For the text-containing cell, return its midpoint in (X, Y) coordinate format. 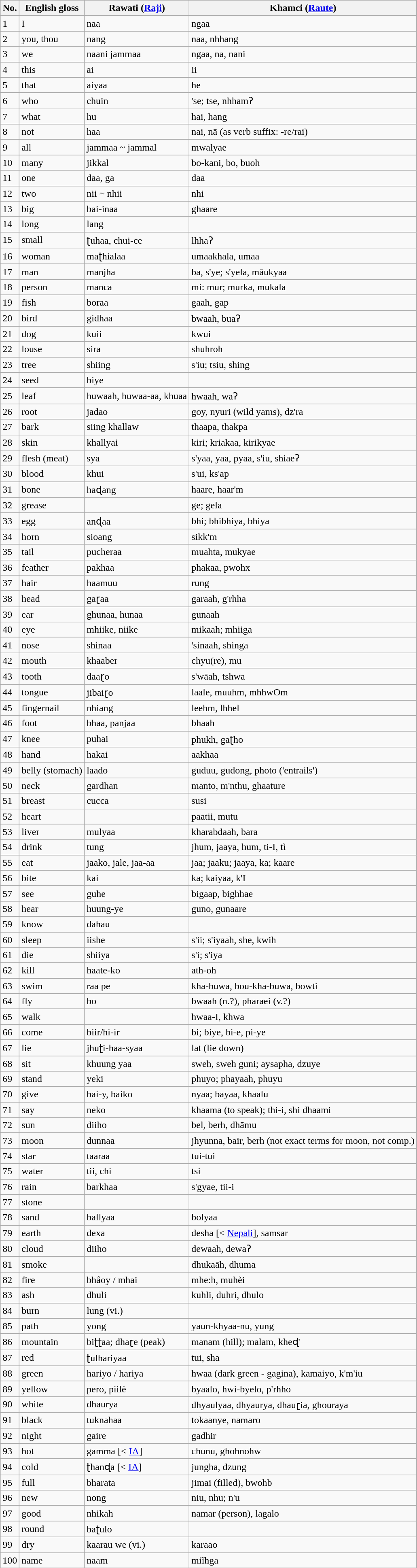
33 (10, 521)
naam (137, 1560)
many (52, 163)
21 (10, 334)
s'iu; tsiu, shing (303, 365)
nyaa; bayaa, khaalu (303, 1094)
leaf (52, 396)
hot (52, 1451)
66 (10, 1032)
what (52, 117)
67 (10, 1048)
jikkal (137, 163)
naani jammaa (137, 54)
kwui (303, 334)
jaa; jaaku; jaaya, ka; kaare (303, 863)
45 (10, 708)
goy, nyuri (wild yams), dz'ra (303, 412)
phuyo; phayaah, phuyu (303, 1079)
bwaah (n.?), pharaei (v.?) (303, 1001)
daa, ga (137, 178)
tui, sha (303, 1358)
horn (52, 537)
94 (10, 1467)
jimai (filled), bwohb (303, 1483)
ba, s'ye; s'yela, māukyaa (303, 272)
39 (10, 614)
yeki (137, 1079)
4 (10, 70)
naa (137, 23)
bi; biye, bi-e, pi-ye (303, 1032)
white (52, 1404)
nai, nā (as verb suffix: -re/rai) (303, 132)
89 (10, 1389)
raa pe (137, 986)
24 (10, 380)
90 (10, 1404)
tail (52, 552)
know (52, 924)
57 (10, 893)
he (303, 85)
walk (52, 1017)
water (52, 1171)
lie (52, 1048)
mouth (52, 661)
small (52, 240)
29 (10, 458)
two (52, 193)
ath-oh (303, 971)
skin (52, 442)
miĩhga (303, 1560)
58 (10, 909)
bo-kani, bo, buoh (303, 163)
mhe:h, muhèi (303, 1280)
tuknahaa (137, 1420)
bai-y, baiko (137, 1094)
41 (10, 645)
63 (10, 986)
manca (137, 287)
sioang (137, 537)
dahau (137, 924)
gadhir (303, 1436)
ngaa, na, nani (303, 54)
khaaber (137, 661)
59 (10, 924)
gidhaa (137, 318)
knee (52, 739)
54 (10, 847)
hear (52, 909)
Rawati (Raji) (137, 8)
bark (52, 427)
lang (137, 224)
12 (10, 193)
6 (10, 101)
jibaiɽo (137, 692)
baʈulo (137, 1529)
11 (10, 178)
tooth (52, 676)
stone (52, 1202)
44 (10, 692)
tsi (303, 1171)
mountain (52, 1342)
muahta, mukyae (303, 552)
belly (stomach) (52, 770)
drink (52, 847)
neck (52, 786)
cloud (52, 1249)
taaraa (137, 1156)
dry (52, 1545)
egg (52, 521)
paatii, mutu (303, 816)
nong (137, 1498)
lhhaʔ (303, 240)
khuung yaa (137, 1063)
96 (10, 1498)
tree (52, 365)
yaun-khyaa-nu, yung (303, 1326)
red (52, 1358)
3 (10, 54)
ka; kaiyaa, k'I (303, 878)
ear (52, 614)
gaire (137, 1436)
cold (52, 1467)
mikaah; mhiiga (303, 630)
shuhroh (303, 349)
ballyaa (137, 1217)
dunnaa (137, 1141)
new (52, 1498)
root (52, 412)
ii (303, 70)
sun (52, 1125)
65 (10, 1017)
80 (10, 1249)
jaako, jale, jaa-aa (137, 863)
haate-ko (137, 971)
English gloss (52, 8)
daaɽo (137, 676)
bone (52, 490)
good (52, 1513)
namar (person), lagalo (303, 1513)
1 (10, 23)
sya (137, 458)
lung (vi.) (137, 1311)
mi: mur; murka, mukala (303, 287)
pakhaa (137, 567)
pucheraa (137, 552)
88 (10, 1373)
biye (137, 380)
17 (10, 272)
mulyaa (137, 832)
78 (10, 1217)
you, thou (52, 39)
haare, haar'm (303, 490)
niu, nhu; n'u (303, 1498)
biir/hi-ir (137, 1032)
81 (10, 1264)
s'i; s'iya (303, 955)
Khamci (Raute) (303, 8)
susi (303, 801)
25 (10, 396)
'sinaah, shinga (303, 645)
ghaare (303, 209)
yong (137, 1326)
phukh, gaʈho (303, 739)
phakaa, pwohx (303, 567)
all (52, 147)
who (52, 101)
bird (52, 318)
92 (10, 1436)
kaarau we (vi.) (137, 1545)
khallyai (137, 442)
guduu, gudong, photo ('entrails') (303, 770)
karaao (303, 1545)
hand (52, 755)
28 (10, 442)
60 (10, 939)
head (52, 599)
hu (137, 117)
86 (10, 1342)
swim (52, 986)
42 (10, 661)
bel, berh, dhāmu (303, 1125)
liver (52, 832)
star (52, 1156)
38 (10, 599)
dhukaāh, dhuma (303, 1264)
huung-ye (137, 909)
dhuli (137, 1295)
hwaa-I, khwa (303, 1017)
long (52, 224)
desha [< Nepali], samsar (303, 1233)
rain (52, 1187)
foot (52, 723)
fly (52, 1001)
87 (10, 1358)
49 (10, 770)
eye (52, 630)
76 (10, 1187)
ʈuhaa, chui-ce (137, 240)
85 (10, 1326)
93 (10, 1451)
56 (10, 878)
32 (10, 505)
rung (303, 583)
fingernail (52, 708)
mhiike, niike (137, 630)
dexa (137, 1233)
30 (10, 474)
tongue (52, 692)
dewaah, dewaʔ (303, 1249)
byaalo, hwi-byelo, p'rhho (303, 1389)
aiyaa (137, 85)
louse (52, 349)
die (52, 955)
puhai (137, 739)
woman (52, 256)
16 (10, 256)
36 (10, 567)
23 (10, 365)
nose (52, 645)
cucca (137, 801)
moon (52, 1141)
seed (52, 380)
maʈhialaa (137, 256)
bwaah, buaʔ (303, 318)
aakhaa (303, 755)
come (52, 1032)
feather (52, 567)
s'wāah, tshwa (303, 676)
37 (10, 583)
hariyo / hariya (137, 1373)
hair (52, 583)
chuin (137, 101)
7 (10, 117)
garaah, g'rhha (303, 599)
97 (10, 1513)
full (52, 1483)
26 (10, 412)
62 (10, 971)
46 (10, 723)
dog (52, 334)
path (52, 1326)
'se; tse, nhhamʔ (303, 101)
siing khallaw (137, 427)
name (52, 1560)
bai-inaa (137, 209)
sikk'm (303, 537)
s'yaa, yaa, pyaa, s'iu, shiaeʔ (303, 458)
8 (10, 132)
smoke (52, 1264)
manto, m'nthu, ghaature (303, 786)
stand (52, 1079)
bite (52, 878)
75 (10, 1171)
naa, nhhang (303, 39)
43 (10, 676)
71 (10, 1110)
big (52, 209)
95 (10, 1483)
13 (10, 209)
10 (10, 163)
14 (10, 224)
68 (10, 1063)
barkhaa (137, 1187)
79 (10, 1233)
mwalyae (303, 147)
shiing (137, 365)
hakai (137, 755)
say (52, 1110)
nhi (303, 193)
this (52, 70)
74 (10, 1156)
bhaa, panjaa (137, 723)
black (52, 1420)
22 (10, 349)
73 (10, 1141)
bhaah (303, 723)
dhaurya (137, 1404)
sand (52, 1217)
72 (10, 1125)
leehm, lhhel (303, 708)
flesh (meat) (52, 458)
61 (10, 955)
48 (10, 755)
grease (52, 505)
haamuu (137, 583)
fish (52, 302)
kiri; kriakaa, kirikyae (303, 442)
70 (10, 1094)
bhi; bhibhiya, bhiya (303, 521)
bhåoy / mhai (137, 1280)
guno, gunaare (303, 909)
biʈʈaa; dhaɽe (peak) (137, 1342)
that (52, 85)
hwaah, waʔ (303, 396)
20 (10, 318)
sleep (52, 939)
laado (137, 770)
green (52, 1373)
round (52, 1529)
give (52, 1094)
boraa (137, 302)
tii, chi (137, 1171)
77 (10, 1202)
fire (52, 1280)
83 (10, 1295)
ghunaa, hunaa (137, 614)
chunu, ghohnohw (303, 1451)
35 (10, 552)
I (52, 23)
burn (52, 1311)
100 (10, 1560)
ʈulhariyaa (137, 1358)
nhiang (137, 708)
47 (10, 739)
sira (137, 349)
hwaa (dark green - gagina), kamaiyo, k'm'iu (303, 1373)
2 (10, 39)
kuhli, duhri, dhulo (303, 1295)
nii ~ nhii (137, 193)
s'ui, ks'ap (303, 474)
51 (10, 801)
guhe (137, 893)
bharata (137, 1483)
91 (10, 1420)
haɖang (137, 490)
pero, piilè (137, 1389)
eat (52, 863)
breast (52, 801)
ngaa (303, 23)
19 (10, 302)
umaakhala, umaa (303, 256)
jammaa ~ jammal (137, 147)
kai (137, 878)
not (52, 132)
blood (52, 474)
kuii (137, 334)
nhikah (137, 1513)
anɖaa (137, 521)
9 (10, 147)
kill (52, 971)
yellow (52, 1389)
jhum, jaaya, hum, ti-I, tì (303, 847)
neko (137, 1110)
gamma [< IA] (137, 1451)
iishe (137, 939)
manam (hill); malam, kheɖ' (303, 1342)
gaah, gap (303, 302)
person (52, 287)
bolyaa (303, 1217)
man (52, 272)
bo (137, 1001)
jadao (137, 412)
34 (10, 537)
jungha, dzung (303, 1467)
No. (10, 8)
one (52, 178)
jhuʈi-haa-syaa (137, 1048)
see (52, 893)
15 (10, 240)
we (52, 54)
hai, hang (303, 117)
thaapa, thakpa (303, 427)
40 (10, 630)
tokaanye, namaro (303, 1420)
earth (52, 1233)
gardhan (137, 786)
ge; gela (303, 505)
bigaap, bighhae (303, 893)
ash (52, 1295)
5 (10, 85)
jhyunna, bair, berh (not exact terms for moon, not comp.) (303, 1141)
s'gyae, tii-i (303, 1187)
manjha (137, 272)
52 (10, 816)
s'ii; s'iyaah, she, kwih (303, 939)
sweh, sweh guni; aysapha, dzuye (303, 1063)
ʈhanɖa [< IA] (137, 1467)
18 (10, 287)
27 (10, 427)
64 (10, 1001)
55 (10, 863)
84 (10, 1311)
daa (303, 178)
shinaa (137, 645)
69 (10, 1079)
98 (10, 1529)
tui-tui (303, 1156)
53 (10, 832)
laale, muuhm, mhhwOm (303, 692)
50 (10, 786)
sit (52, 1063)
31 (10, 490)
99 (10, 1545)
kha-buwa, bou-kha-buwa, bowti (303, 986)
heart (52, 816)
gunaah (303, 614)
shiiya (137, 955)
night (52, 1436)
ai (137, 70)
tung (137, 847)
haa (137, 132)
kharabdaah, bara (303, 832)
khui (137, 474)
gaɽaa (137, 599)
lat (lie down) (303, 1048)
huwaah, huwaa-aa, khuaa (137, 396)
chyu(re), mu (303, 661)
nang (137, 39)
khaama (to speak); thi-i, shi dhaami (303, 1110)
82 (10, 1280)
dhyaulyaa, dhyaurya, dhauɽia, ghouraya (303, 1404)
